Determine the (X, Y) coordinate at the center of the cell enclosing the given text.  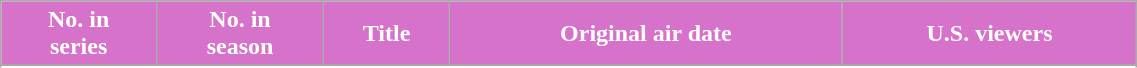
No. inseries (79, 34)
No. inseason (240, 34)
Original air date (646, 34)
Title (387, 34)
U.S. viewers (990, 34)
